Identify which cell holds the provided text, then report its [X, Y] central coordinate. 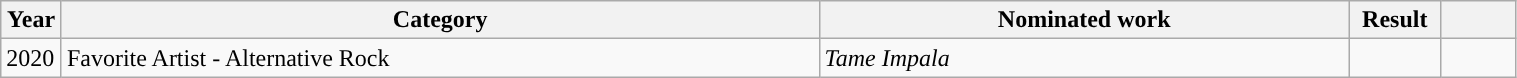
Category [440, 20]
Tame Impala [1084, 58]
2020 [32, 58]
Year [32, 20]
Favorite Artist - Alternative Rock [440, 58]
Result [1394, 20]
Nominated work [1084, 20]
